From the cell containing the given text, extract its center point as [X, Y] coordinate. 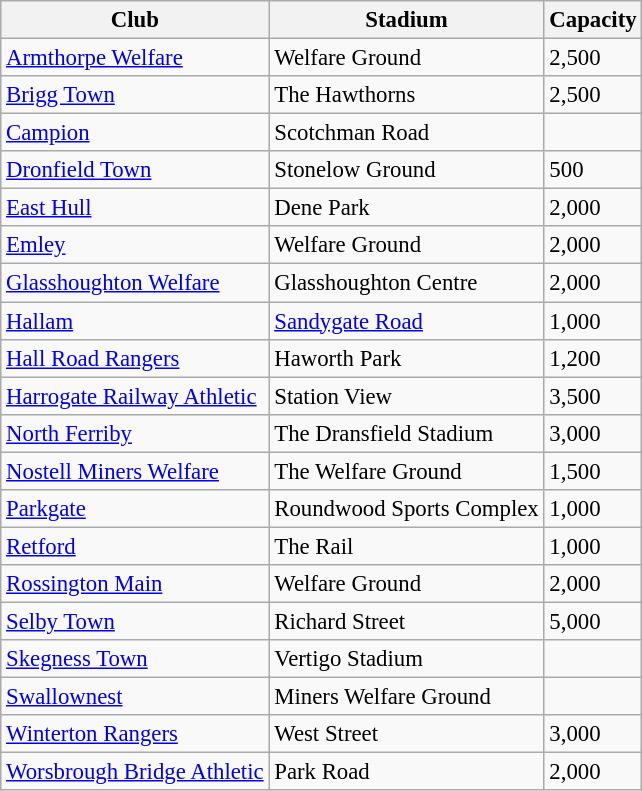
Brigg Town [135, 95]
The Dransfield Stadium [406, 433]
Stonelow Ground [406, 170]
Scotchman Road [406, 133]
The Rail [406, 546]
Emley [135, 245]
Parkgate [135, 509]
Dronfield Town [135, 170]
Richard Street [406, 621]
1,200 [593, 358]
Worsbrough Bridge Athletic [135, 772]
Sandygate Road [406, 321]
Roundwood Sports Complex [406, 509]
Hallam [135, 321]
Nostell Miners Welfare [135, 471]
Haworth Park [406, 358]
Swallownest [135, 697]
The Welfare Ground [406, 471]
Selby Town [135, 621]
Vertigo Stadium [406, 659]
Campion [135, 133]
5,000 [593, 621]
East Hull [135, 208]
Armthorpe Welfare [135, 58]
Harrogate Railway Athletic [135, 396]
Skegness Town [135, 659]
Club [135, 20]
West Street [406, 734]
Capacity [593, 20]
Winterton Rangers [135, 734]
500 [593, 170]
Park Road [406, 772]
Stadium [406, 20]
Miners Welfare Ground [406, 697]
1,500 [593, 471]
Rossington Main [135, 584]
Glasshoughton Centre [406, 283]
The Hawthorns [406, 95]
3,500 [593, 396]
Retford [135, 546]
Hall Road Rangers [135, 358]
Glasshoughton Welfare [135, 283]
Dene Park [406, 208]
North Ferriby [135, 433]
Station View [406, 396]
